Pinpoint the cell where the given text exists, returning its [X, Y] midpoint coordinate. 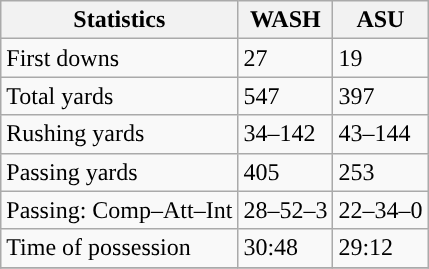
Passing: Comp–Att–Int [120, 210]
547 [286, 96]
ASU [380, 20]
43–144 [380, 134]
253 [380, 172]
397 [380, 96]
29:12 [380, 248]
30:48 [286, 248]
Time of possession [120, 248]
27 [286, 58]
Passing yards [120, 172]
34–142 [286, 134]
19 [380, 58]
First downs [120, 58]
Rushing yards [120, 134]
Statistics [120, 20]
WASH [286, 20]
405 [286, 172]
28–52–3 [286, 210]
22–34–0 [380, 210]
Total yards [120, 96]
